Identify which cell holds the provided text, then report its (x, y) central coordinate. 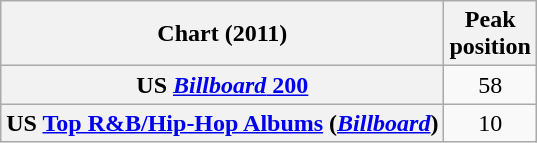
Chart (2011) (222, 34)
Peakposition (490, 34)
58 (490, 85)
US Billboard 200 (222, 85)
10 (490, 123)
US Top R&B/Hip-Hop Albums (Billboard) (222, 123)
